Output the [x, y] coordinate of the center of the cell containing the given text.  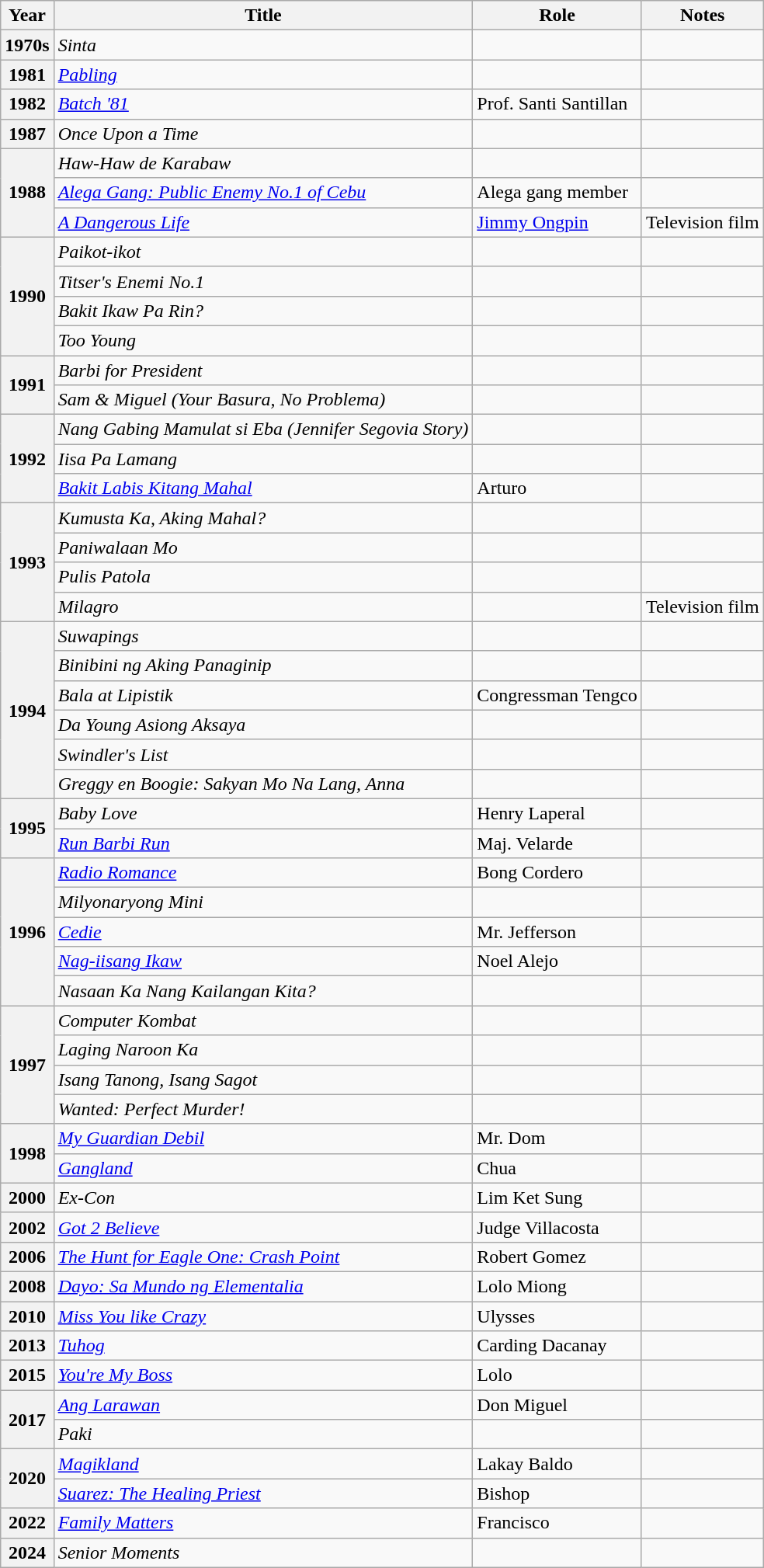
Dayo: Sa Mundo ng Elementalia [263, 1286]
Gangland [263, 1168]
Lolo Miong [557, 1286]
Bala at Lipistik [263, 695]
Suwapings [263, 636]
1992 [27, 459]
Binibini ng Aking Panaginip [263, 666]
Got 2 Believe [263, 1227]
2024 [27, 1552]
Once Upon a Time [263, 134]
2022 [27, 1523]
1997 [27, 1065]
Robert Gomez [557, 1257]
1987 [27, 134]
Lakay Baldo [557, 1464]
Nang Gabing Mamulat si Eba (Jennifer Segovia Story) [263, 429]
Batch '81 [263, 104]
1996 [27, 932]
2008 [27, 1286]
You're My Boss [263, 1375]
Year [27, 16]
Milyonaryong Mini [263, 902]
2002 [27, 1227]
Pulis Patola [263, 577]
Baby Love [263, 813]
Bong Cordero [557, 873]
Jimmy Ongpin [557, 222]
Bakit Labis Kitang Mahal [263, 488]
Suarez: The Healing Priest [263, 1493]
Maj. Velarde [557, 843]
Arturo [557, 488]
2000 [27, 1198]
A Dangerous Life [263, 222]
2010 [27, 1316]
Sinta [263, 45]
Isang Tanong, Isang Sagot [263, 1080]
Tuhog [263, 1346]
Iisa Pa Lamang [263, 459]
Lolo [557, 1375]
Nasaan Ka Nang Kailangan Kita? [263, 991]
Mr. Dom [557, 1139]
2015 [27, 1375]
1981 [27, 75]
Notes [702, 16]
Laging Naroon Ka [263, 1050]
Magikland [263, 1464]
Computer Kombat [263, 1020]
Alega gang member [557, 193]
1991 [27, 385]
Greggy en Boogie: Sakyan Mo Na Lang, Anna [263, 784]
Paikot-ikot [263, 252]
Haw-Haw de Karabaw [263, 163]
Title [263, 16]
Carding Dacanay [557, 1346]
Family Matters [263, 1523]
Da Young Asiong Aksaya [263, 725]
Pabling [263, 75]
Nag-iisang Ikaw [263, 961]
Radio Romance [263, 873]
Sam & Miguel (Your Basura, No Problema) [263, 400]
Alega Gang: Public Enemy No.1 of Cebu [263, 193]
1995 [27, 828]
Miss You like Crazy [263, 1316]
Run Barbi Run [263, 843]
Titser's Enemi No.1 [263, 281]
Prof. Santi Santillan [557, 104]
The Hunt for Eagle One: Crash Point [263, 1257]
Barbi for President [263, 370]
Chua [557, 1168]
1982 [27, 104]
Don Miguel [557, 1405]
Too Young [263, 340]
1990 [27, 296]
2017 [27, 1420]
Mr. Jefferson [557, 932]
2020 [27, 1479]
Bishop [557, 1493]
Wanted: Perfect Murder! [263, 1109]
Role [557, 16]
Noel Alejo [557, 961]
1993 [27, 562]
1994 [27, 710]
Senior Moments [263, 1552]
Swindler's List [263, 754]
Ang Larawan [263, 1405]
Paniwalaan Mo [263, 548]
My Guardian Debil [263, 1139]
Ulysses [557, 1316]
Congressman Tengco [557, 695]
1988 [27, 193]
Cedie [263, 932]
Lim Ket Sung [557, 1198]
Bakit Ikaw Pa Rin? [263, 311]
1970s [27, 45]
Henry Laperal [557, 813]
2013 [27, 1346]
Kumusta Ka, Aking Mahal? [263, 518]
2006 [27, 1257]
Francisco [557, 1523]
1998 [27, 1153]
Judge Villacosta [557, 1227]
Paki [263, 1434]
Milagro [263, 607]
Ex-Con [263, 1198]
